Locate the cell with the specified text and output its (X, Y) center coordinate. 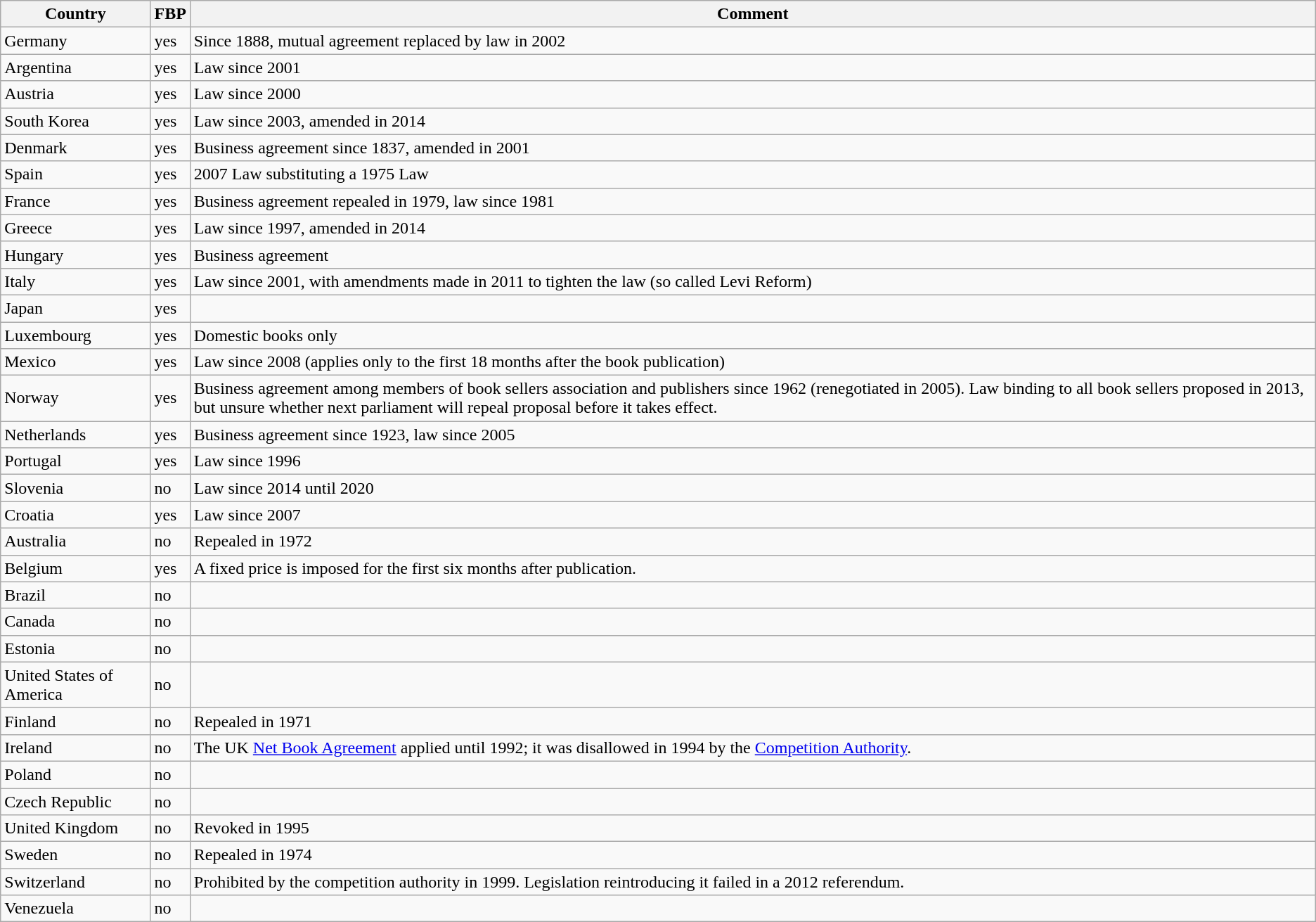
Revoked in 1995 (752, 828)
Venezuela (76, 909)
United States of America (76, 685)
Law since 2014 until 2020 (752, 488)
Law since 1997, amended in 2014 (752, 228)
Croatia (76, 515)
Repealed in 1972 (752, 542)
Germany (76, 41)
Denmark (76, 148)
Domestic books only (752, 335)
Estonia (76, 648)
Ireland (76, 748)
Country (76, 14)
Netherlands (76, 435)
Argentina (76, 68)
Poland (76, 774)
Brazil (76, 595)
Italy (76, 281)
Business agreement since 1837, amended in 2001 (752, 148)
United Kingdom (76, 828)
Austria (76, 94)
Norway (76, 398)
Greece (76, 228)
Since 1888, mutual agreement replaced by law in 2002 (752, 41)
Japan (76, 308)
Switzerland (76, 882)
South Korea (76, 121)
Spain (76, 174)
Czech Republic (76, 801)
Australia (76, 542)
Mexico (76, 362)
Repealed in 1971 (752, 721)
France (76, 201)
Law since 1996 (752, 461)
Law since 2007 (752, 515)
A fixed price is imposed for the first six months after publication. (752, 568)
Prohibited by the competition authority in 1999. Legislation reintroducing it failed in a 2012 referendum. (752, 882)
Law since 2008 (applies only to the first 18 months after the book publication) (752, 362)
Comment (752, 14)
Slovenia (76, 488)
2007 Law substituting a 1975 Law (752, 174)
Hungary (76, 255)
Finland (76, 721)
Business agreement since 1923, law since 2005 (752, 435)
Law since 2001 (752, 68)
Belgium (76, 568)
Law since 2000 (752, 94)
Law since 2003, amended in 2014 (752, 121)
Business agreement (752, 255)
Portugal (76, 461)
FBP (170, 14)
Business agreement repealed in 1979, law since 1981 (752, 201)
Sweden (76, 855)
Law since 2001, with amendments made in 2011 to tighten the law (so called Levi Reform) (752, 281)
Repealed in 1974 (752, 855)
Luxembourg (76, 335)
Canada (76, 622)
The UK Net Book Agreement applied until 1992; it was disallowed in 1994 by the Competition Authority. (752, 748)
